Pinpoint the cell where the given text exists, returning its (X, Y) midpoint coordinate. 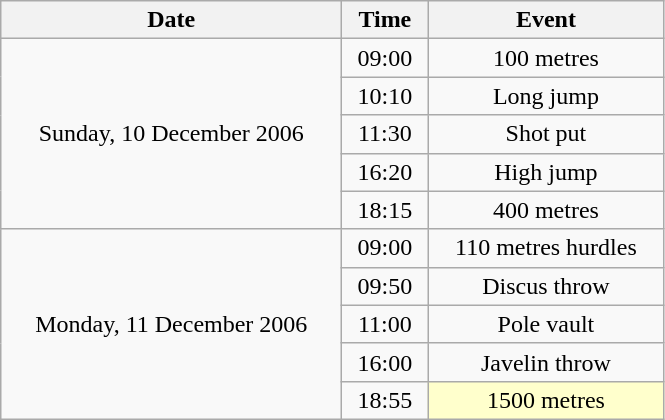
High jump (546, 172)
Monday, 11 December 2006 (172, 324)
11:30 (385, 134)
16:00 (385, 362)
10:10 (385, 96)
Event (546, 20)
Javelin throw (546, 362)
110 metres hurdles (546, 248)
400 metres (546, 210)
1500 metres (546, 400)
Discus throw (546, 286)
Long jump (546, 96)
100 metres (546, 58)
11:00 (385, 324)
18:55 (385, 400)
Shot put (546, 134)
09:50 (385, 286)
Date (172, 20)
Pole vault (546, 324)
18:15 (385, 210)
Time (385, 20)
16:20 (385, 172)
Sunday, 10 December 2006 (172, 134)
